Identify which cell holds the provided text, then report its (X, Y) central coordinate. 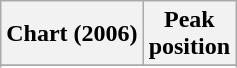
Chart (2006) (72, 34)
Peakposition (189, 34)
